Extract the [X, Y] coordinate from the center of the cell holding the provided text.  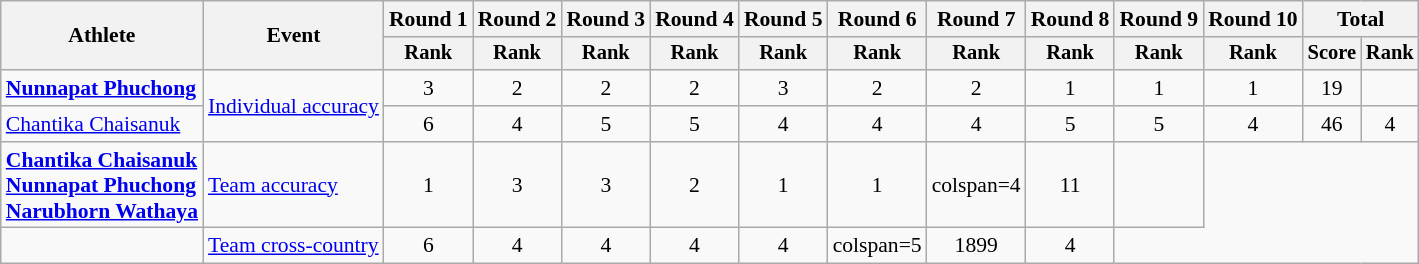
Round 9 [1158, 19]
Round 1 [428, 19]
19 [1332, 88]
1899 [976, 246]
Round 3 [606, 19]
Round 4 [694, 19]
colspan=5 [878, 246]
Nunnapat Phuchong [102, 88]
Round 6 [878, 19]
Round 5 [784, 19]
Round 2 [518, 19]
Event [294, 36]
Team cross-country [294, 246]
Score [1332, 54]
Athlete [102, 36]
Team accuracy [294, 186]
46 [1332, 124]
Chantika Chaisanuk [102, 124]
Chantika ChaisanukNunnapat PhuchongNarubhorn Wathaya [102, 186]
Round 8 [1070, 19]
Total [1361, 19]
11 [1070, 186]
Individual accuracy [294, 106]
Round 7 [976, 19]
colspan=4 [976, 186]
Round 10 [1253, 19]
